Detect which cell encompasses the target text, then output its (x, y) center coordinate. 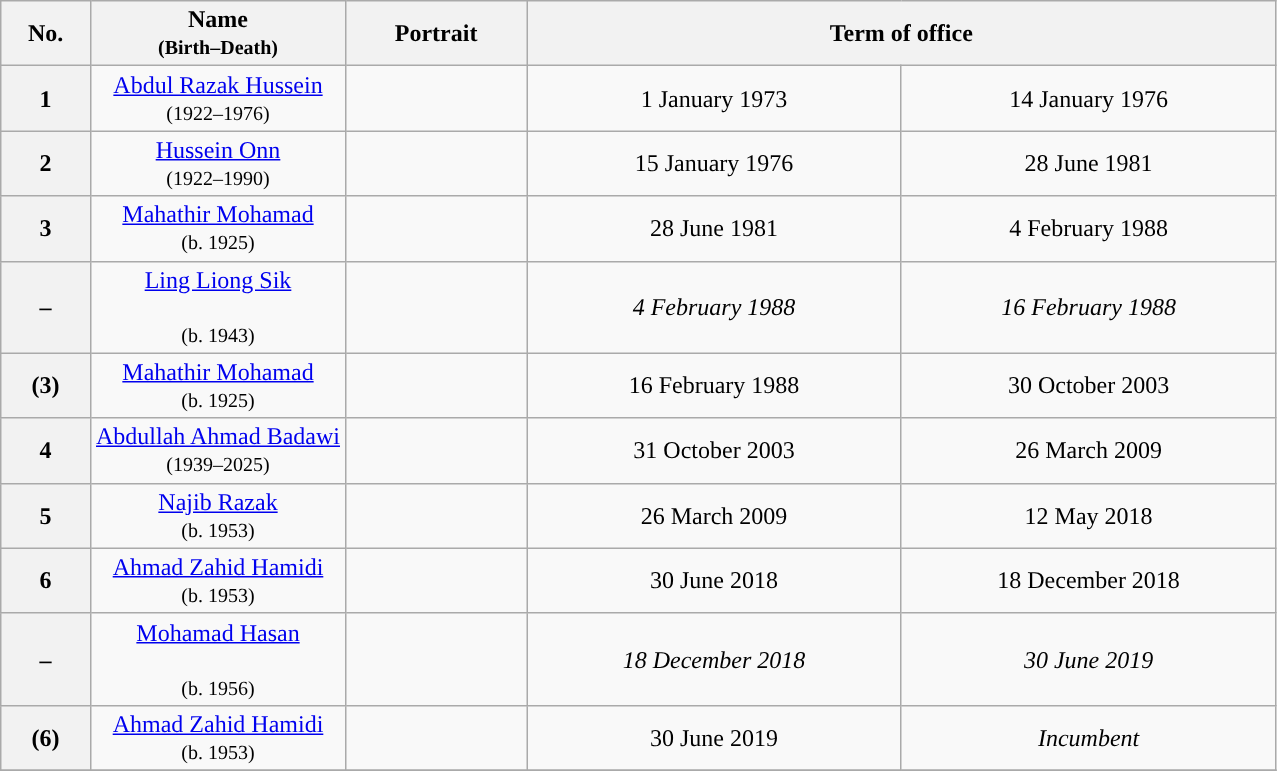
14 January 1976 (1088, 98)
No. (46, 34)
5 (46, 516)
Portrait (436, 34)
Abdul Razak Hussein(1922–1976) (218, 98)
4 (46, 450)
30 October 2003 (1088, 386)
Hussein Onn(1922–1990) (218, 164)
(3) (46, 386)
2 (46, 164)
15 January 1976 (714, 164)
(6) (46, 738)
Incumbent (1088, 738)
30 June 2018 (714, 580)
6 (46, 580)
12 May 2018 (1088, 516)
1 January 1973 (714, 98)
31 October 2003 (714, 450)
3 (46, 228)
Mohamad Hasan (b. 1956) (218, 659)
Najib Razak(b. 1953) (218, 516)
Term of office (902, 34)
Name(Birth–Death) (218, 34)
Ling Liong Sik (b. 1943) (218, 307)
Abdullah Ahmad Badawi(1939–2025) (218, 450)
1 (46, 98)
